Scan for the cell matching the given text and deliver its [X, Y] coordinate at center. 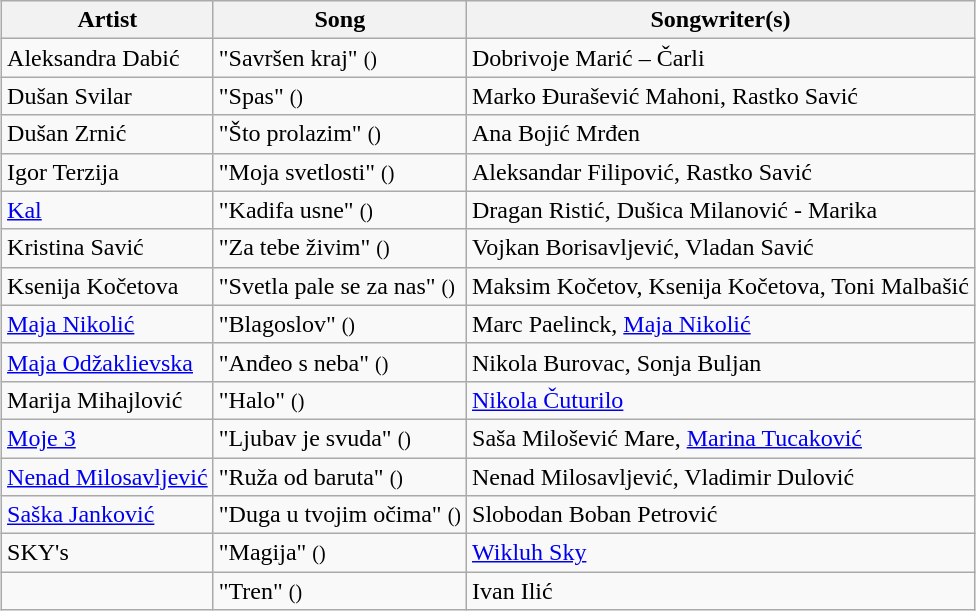
Ksenija Kočetova [108, 286]
"Magija" () [340, 553]
Song [340, 20]
Saška Janković [108, 515]
Marko Đurašević Mahoni, Rastko Savić [721, 96]
Kal [108, 210]
Nenad Milosavljević [108, 477]
Maja Odžaklievska [108, 362]
"Svetla pale se za nas" () [340, 286]
Slobodan Boban Petrović [721, 515]
Nenad Milosavljević, Vladimir Dulović [721, 477]
"Moja svetlosti" () [340, 172]
Saša Milošević Mare, Marina Tucaković [721, 438]
Moje 3 [108, 438]
Songwriter(s) [721, 20]
Wikluh Sky [721, 553]
Kristina Savić [108, 248]
"Halo" () [340, 400]
"Anđeo s neba" () [340, 362]
Dragan Ristić, Dušica Milanović - Marika [721, 210]
Aleksandra Dabić [108, 58]
Aleksandar Filipović, Rastko Savić [721, 172]
Dobrivoje Marić – Čarli [721, 58]
"Savršen kraj" () [340, 58]
Nikola Čuturilo [721, 400]
Marija Mihajlović [108, 400]
Maja Nikolić [108, 324]
Dušan Svilar [108, 96]
Artist [108, 20]
"Za tebe živim" () [340, 248]
Marc Paelinck, Maja Nikolić [721, 324]
"Ljubav je svuda" () [340, 438]
"Tren" () [340, 591]
Ana Bojić Mrđen [721, 134]
Igor Terzija [108, 172]
"Duga u tvojim očima" () [340, 515]
SKY's [108, 553]
"Spas" () [340, 96]
Nikola Burovac, Sonja Buljan [721, 362]
Vojkan Borisavljević, Vladan Savić [721, 248]
Ivan Ilić [721, 591]
"Blagoslov" () [340, 324]
Maksim Kočetov, Ksenija Kočetova, Toni Malbašić [721, 286]
"Ruža od baruta" () [340, 477]
"Kadifa usne" () [340, 210]
"Što prolazim" () [340, 134]
Dušan Zrnić [108, 134]
